Determine the (X, Y) coordinate at the center of the cell enclosing the given text.  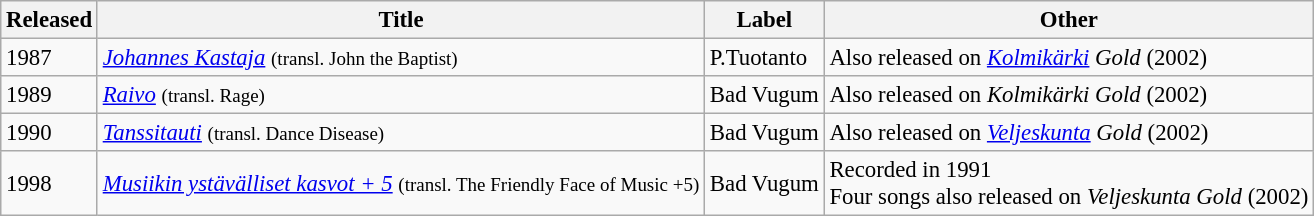
Raivo (transl. Rage) (400, 95)
P.Tuotanto (765, 58)
Other (1069, 20)
Tanssitauti (transl. Dance Disease) (400, 133)
Released (50, 20)
Also released on Veljeskunta Gold (2002) (1069, 133)
Musiikin ystävälliset kasvot + 5 (transl. The Friendly Face of Music +5) (400, 184)
Title (400, 20)
1998 (50, 184)
Johannes Kastaja (transl. John the Baptist) (400, 58)
Recorded in 1991Four songs also released on Veljeskunta Gold (2002) (1069, 184)
Label (765, 20)
1989 (50, 95)
1990 (50, 133)
1987 (50, 58)
